Search for the cell housing the specified text and yield its [X, Y] center coordinate. 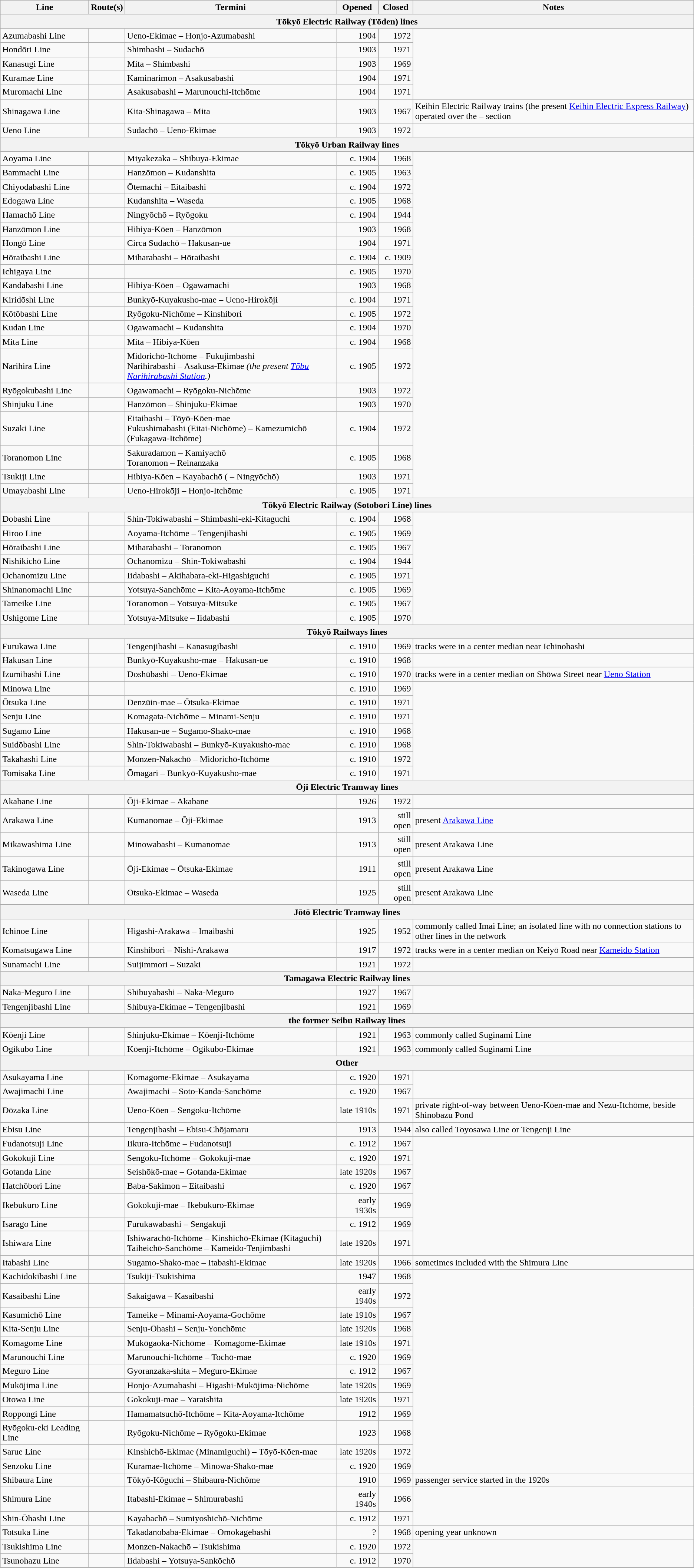
Jōtō Electric Tramway lines [347, 912]
Asukayama Line [44, 1077]
Miharabashi – Hōraibashi [231, 257]
Azumabashi Line [44, 36]
Shibaura Line [44, 1480]
1952 [396, 931]
Shinanomachi Line [44, 590]
Kinshibori – Nishi-Arakawa [231, 950]
Ōji Electric Tramway lines [347, 787]
Kōenji Line [44, 1035]
Otowa Line [44, 1399]
Bunkyō-Kuyakusho-mae – Hakusan-ue [231, 660]
Fudanotsuji Line [44, 1143]
Doshūbashi – Ueno-Ekimae [231, 674]
Minowabashi – Kumanomae [231, 845]
Kandabashi Line [44, 285]
Sarue Line [44, 1452]
Umayabashi Line [44, 491]
tracks were in a center median on Keiyō Road near Kameido Station [553, 950]
Komagata-Nichōme – Minami-Senju [231, 717]
Sudachō – Ueno-Ekimae [231, 130]
sometimes included with the Shimura Line [553, 1262]
Awajimachi Line [44, 1091]
Midorichō-Itchōme – FukujimbashiNarihirabashi – Asakusa-Ekimae (the present Tōbu Narihirabashi Station.) [231, 366]
Hondōri Line [44, 50]
Route(s) [107, 7]
Hanzōmon – Shinjuku-Ekimae [231, 404]
Denzūin-mae – Ōtsuka-Ekimae [231, 703]
Tomisaka Line [44, 773]
Kanasugi Line [44, 64]
Gokokuji-mae – Yaraishita [231, 1399]
Tsukiji-Tsukishima [231, 1277]
Tōkyō Electric Railway (Tōden) lines [347, 22]
1917 [357, 950]
Ōtemachi – Eitaibashi [231, 186]
Ichigaya Line [44, 271]
Furukawabashi – Sengakuji [231, 1224]
Ryōgoku-Nichōme – Kinshibori [231, 314]
Closed [396, 7]
Kuramae Line [44, 78]
Higashi-Arakawa – Imaibashi [231, 931]
Suidōbashi Line [44, 745]
Komagome Line [44, 1343]
Kudanshita – Waseda [231, 201]
Kaminarimon – Asakusabashi [231, 78]
Kudan Line [44, 328]
Ueno Line [44, 130]
Shinjuku-Ekimae – Kōenji-Itchōme [231, 1035]
Muromachi Line [44, 92]
Arakawa Line [44, 820]
Shin-Ōhashi Line [44, 1518]
Gokokuji Line [44, 1158]
Kinshichō-Ekimae (Minamiguchi) – Tōyō-Kōen-mae [231, 1452]
tracks were in a center median on Shōwa Street near Ueno Station [553, 674]
Tōkyō-Kōguchi – Shibaura-Nichōme [231, 1480]
Isarago Line [44, 1224]
Hamachō Line [44, 215]
Ushigome Line [44, 618]
Sengoku-Itchōme – Gokokuji-mae [231, 1158]
the former Seibu Railway lines [347, 1021]
Ryōgokubashi Line [44, 390]
Takadanobaba-Ekimae – Omokagebashi [231, 1532]
Ryōgoku-Nichōme – Ryōgoku-Ekimae [231, 1433]
Kōtōbashi Line [44, 314]
Bunkyō-Kuyakusho-mae – Ueno-Hirokōji [231, 300]
Hibiya-Kōen – Ogawamachi [231, 285]
Ishiwarachō-Itchōme – Kinshichō-Ekimae (Kitaguchi)Taiheichō-Sanchōme – Kameido-Tenjimbashi [231, 1244]
Senju-Ōhashi – Senju-Yonchōme [231, 1329]
1947 [357, 1277]
Ogawamachi – Kudanshita [231, 328]
Miyakezaka – Shibuya-Ekimae [231, 158]
Ōji-Ekimae – Ōtsuka-Ekimae [231, 868]
Iidabashi – Akihabara-eki-Higashiguchi [231, 575]
Tōkyō Urban Railway lines [347, 144]
Keihin Electric Railway trains (the present Keihin Electric Express Railway) operated over the – section [553, 111]
Sunamachi Line [44, 964]
Tengenjibashi – Kanasugibashi [231, 646]
Senzoku Line [44, 1466]
passenger service started in the 1920s [553, 1480]
Kachidokibashi Line [44, 1277]
Dobashi Line [44, 519]
Mukōjima Line [44, 1385]
Gokokuji-mae – Ikebukuro-Ekimae [231, 1205]
Gyoranzaka-shita – Meguro-Ekimae [231, 1371]
Izumibashi Line [44, 674]
Other [347, 1063]
Sakaigawa – Kasaibashi [231, 1295]
Hakusan Line [44, 660]
Dōzaka Line [44, 1110]
Ōtsuka-Ekimae – Waseda [231, 893]
Takahashi Line [44, 759]
Kōenji-Itchōme – Ogikubo-Ekimae [231, 1049]
Monzen-Nakachō – Midorichō-Itchōme [231, 759]
Ogawamachi – Ryōgoku-Nichōme [231, 390]
Shinagawa Line [44, 111]
also called Toyosawa Line or Tengenji Line [553, 1129]
Baba-Sakimon – Eitaibashi [231, 1186]
Tengenjibashi Line [44, 1007]
c. 1909 [396, 257]
Shimura Line [44, 1499]
Mikawashima Line [44, 845]
Aoyama-Itchōme – Tengenjibashi [231, 533]
Ogikubo Line [44, 1049]
Kuramae-Itchōme – Minowa-Shako-mae [231, 1466]
Narihira Line [44, 366]
Gotanda Line [44, 1172]
Komagome-Ekimae – Asukayama [231, 1077]
Termini [231, 7]
Kita-Senju Line [44, 1329]
tracks were in a center median near Ichinohashi [553, 646]
Kayabachō – Sumiyoshichō-Nichōme [231, 1518]
Hatchōbori Line [44, 1186]
Sakuradamon – KamiyachōToranomon – Reinanzaka [231, 458]
Chiyodabashi Line [44, 186]
Kasumichō Line [44, 1315]
Suzaki Line [44, 428]
Hanzōmon Line [44, 229]
Itabashi Line [44, 1262]
Miharabashi – Toranomon [231, 547]
Takinogawa Line [44, 868]
Awajimachi – Soto-Kanda-Sanchōme [231, 1091]
1926 [357, 801]
commonly called Imai Line; an isolated line with no connection stations to other lines in the network [553, 931]
opening year unknown [553, 1532]
Mukōgaoka-Nichōme – Komagome-Ekimae [231, 1343]
Mita – Shimbashi [231, 64]
Marunouchi-Itchōme – Tochō-mae [231, 1357]
Marunouchi Line [44, 1357]
Tsukishima Line [44, 1546]
Kiridōshi Line [44, 300]
Mita – Hibiya-Kōen [231, 342]
1911 [357, 868]
Toranomon Line [44, 458]
Kumanomae – Ōji-Ekimae [231, 820]
Hanzōmon – Kudanshita [231, 172]
Yotsuya-Mitsuke – Iidabashi [231, 618]
Opened [357, 7]
Senju Line [44, 717]
Iidabashi – Yotsuya-Sankōchō [231, 1561]
Tameike Line [44, 604]
Eitaibashi – Tōyō-Kōen-maeFukushimabashi (Eitai-Nichōme) – Kamezumichō (Fukagawa-Itchōme) [231, 428]
Meguro Line [44, 1371]
Ishiwara Line [44, 1244]
1927 [357, 993]
Bammachi Line [44, 172]
Furukawa Line [44, 646]
Roppongi Line [44, 1413]
Hamamatsuchō-Itchōme – Kita-Aoyama-Itchōme [231, 1413]
Toranomon – Yotsuya-Mitsuke [231, 604]
Sugamo Line [44, 731]
Ōtsuka Line [44, 703]
Line [44, 7]
Ikebukuro Line [44, 1205]
early 1930s [357, 1205]
Itabashi-Ekimae – Shimurabashi [231, 1499]
Suijimmori – Suzaki [231, 964]
Circa Sudachō – Hakusan-ue [231, 243]
Tengenjibashi – Ebisu-Chōjamaru [231, 1129]
Ōji-Ekimae – Akabane [231, 801]
Hongō Line [44, 243]
private right-of-way between Ueno-Kōen-mae and Nezu-Itchōme, beside Shinobazu Pond [553, 1110]
Monzen-Nakachō – Tsukishima [231, 1546]
Kasaibashi Line [44, 1295]
Ebisu Line [44, 1129]
Shin-Tokiwabashi – Bunkyō-Kuyakusho-mae [231, 745]
Tōkyō Electric Railway (Sotobori Line) lines [347, 505]
Minowa Line [44, 689]
Ryōgoku-eki Leading Line [44, 1433]
Ochanomizu – Shin-Tokiwabashi [231, 561]
Akabane Line [44, 801]
Seishōkō-mae – Gotanda-Ekimae [231, 1172]
Tsukiji Line [44, 477]
Ueno-Ekimae – Honjo-Azumabashi [231, 36]
Mita Line [44, 342]
Tamagawa Electric Railway lines [347, 978]
Nishikichō Line [44, 561]
Asakusabashi – Marunouchi-Itchōme [231, 92]
Tameike – Minami-Aoyama-Gochōme [231, 1315]
Hibiya-Kōen – Kayabachō ( – Ningyōchō) [231, 477]
? [357, 1532]
Waseda Line [44, 893]
Shimbashi – Sudachō [231, 50]
Naka-Meguro Line [44, 993]
Hakusan-ue – Sugamo-Shako-mae [231, 731]
Edogawa Line [44, 201]
1923 [357, 1433]
Aoyama Line [44, 158]
Shibuyabashi – Naka-Meguro [231, 993]
Shibuya-Ekimae – Tengenjibashi [231, 1007]
Ningyōchō – Ryōgoku [231, 215]
Tōkyō Railways lines [347, 632]
Shin-Tokiwabashi – Shimbashi-eki-Kitaguchi [231, 519]
Sugamo-Shako-mae – Itabashi-Ekimae [231, 1262]
Hiroo Line [44, 533]
Notes [553, 7]
Tsunohazu Line [44, 1561]
Totsuka Line [44, 1532]
Komatsugawa Line [44, 950]
Kita-Shinagawa – Mita [231, 111]
Iikura-Itchōme – Fudanotsuji [231, 1143]
1912 [357, 1413]
Ochanomizu Line [44, 575]
Ōmagari – Bunkyō-Kuyakusho-mae [231, 773]
Shinjuku Line [44, 404]
1910 [357, 1480]
Honjo-Azumabashi – Higashi-Mukōjima-Nichōme [231, 1385]
Ichinoe Line [44, 931]
Ueno-Hirokōji – Honjo-Itchōme [231, 491]
Yotsuya-Sanchōme – Kita-Aoyama-Itchōme [231, 590]
Hibiya-Kōen – Hanzōmon [231, 229]
Ueno-Kōen – Sengoku-Itchōme [231, 1110]
